Locate the cell with the specified text and output its [X, Y] center coordinate. 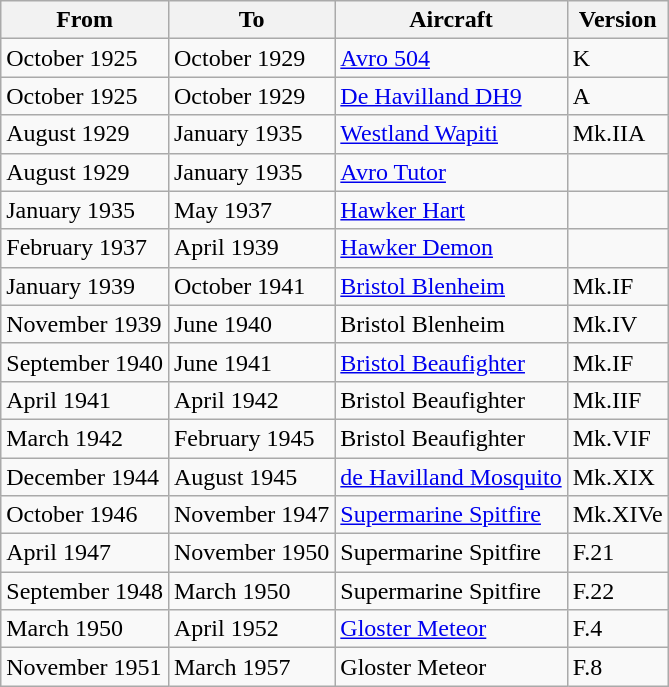
April 1947 [85, 553]
de Havilland Mosquito [451, 477]
Mk.XIVe [618, 515]
F.8 [618, 667]
March 1957 [251, 667]
March 1942 [85, 438]
November 1950 [251, 553]
A [618, 96]
To [251, 20]
Aircraft [451, 20]
October 1946 [85, 515]
Avro Tutor [451, 172]
F.4 [618, 629]
June 1941 [251, 362]
May 1937 [251, 210]
June 1940 [251, 324]
November 1939 [85, 324]
December 1944 [85, 477]
April 1941 [85, 400]
F.22 [618, 591]
Mk.IIF [618, 400]
April 1942 [251, 400]
January 1939 [85, 286]
Westland Wapiti [451, 134]
From [85, 20]
February 1945 [251, 438]
Mk.IIA [618, 134]
F.21 [618, 553]
August 1945 [251, 477]
February 1937 [85, 248]
September 1948 [85, 591]
Mk.IV [618, 324]
Version [618, 20]
Mk.VIF [618, 438]
Hawker Hart [451, 210]
November 1947 [251, 515]
April 1952 [251, 629]
October 1941 [251, 286]
De Havilland DH9 [451, 96]
Mk.XIX [618, 477]
K [618, 58]
Hawker Demon [451, 248]
Avro 504 [451, 58]
November 1951 [85, 667]
April 1939 [251, 248]
September 1940 [85, 362]
